Output the (X, Y) coordinate of the center of the cell containing the given text.  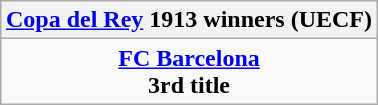
Copa del Rey 1913 winners (UECF) (188, 20)
FC Barcelona3rd title (188, 72)
